Search for the cell housing the specified text and yield its (x, y) center coordinate. 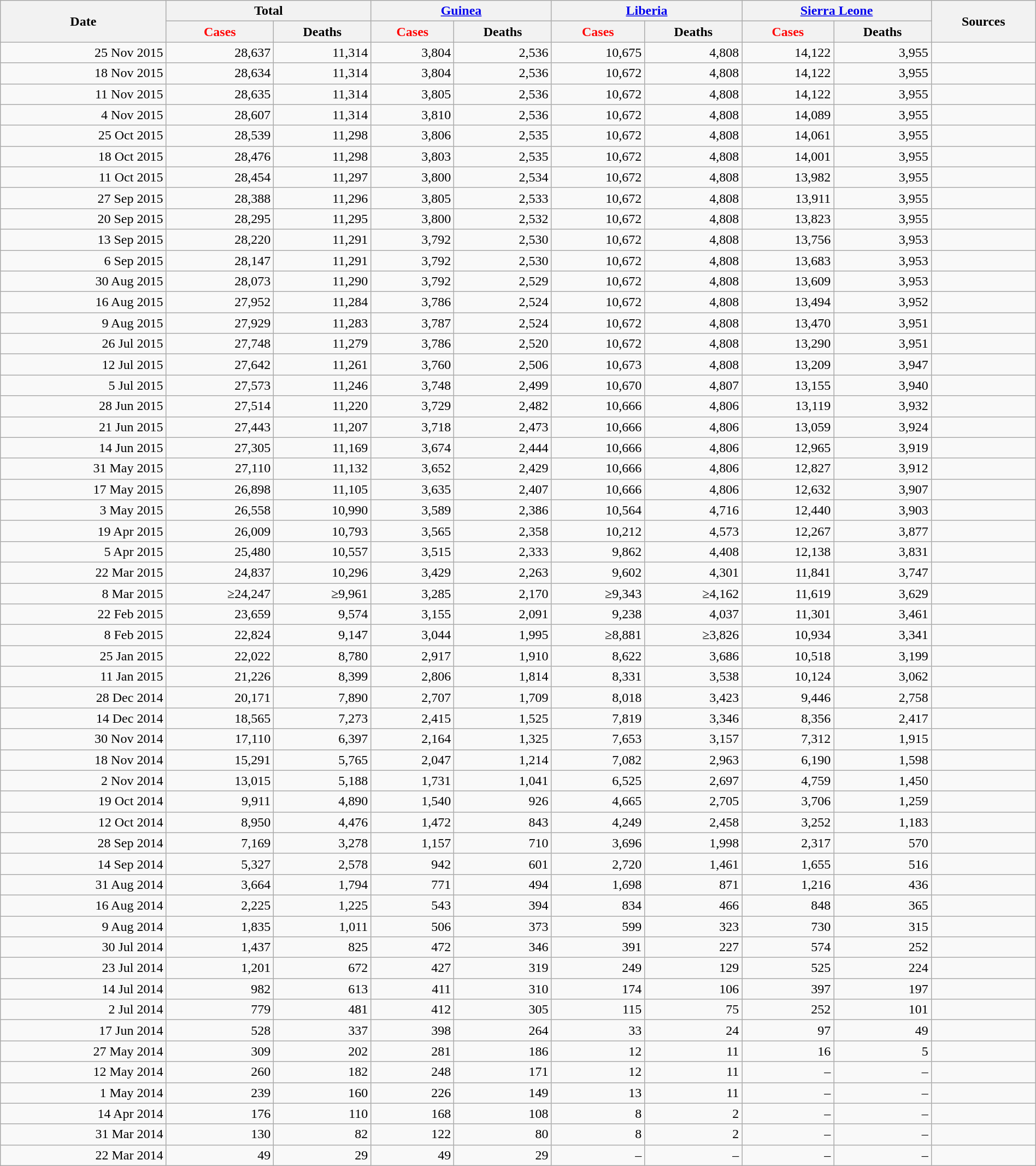
2,533 (503, 198)
506 (413, 927)
122 (413, 1134)
4,759 (788, 781)
28 Sep 2014 (83, 843)
11,220 (322, 406)
≥24,247 (220, 593)
2,386 (503, 510)
323 (693, 927)
25,480 (220, 552)
22 Mar 2015 (83, 572)
3,252 (788, 822)
20 Sep 2015 (83, 219)
1,525 (503, 718)
599 (598, 927)
2,720 (598, 864)
129 (693, 968)
2,499 (503, 385)
3,919 (882, 448)
1,041 (503, 781)
3,729 (413, 406)
427 (413, 968)
10,675 (598, 52)
28,637 (220, 52)
12,440 (788, 510)
825 (322, 947)
260 (220, 1072)
19 Oct 2014 (83, 801)
10,296 (322, 572)
28,295 (220, 219)
14 Apr 2014 (83, 1114)
31 Mar 2014 (83, 1134)
942 (413, 864)
171 (503, 1072)
871 (693, 884)
4,037 (693, 614)
11,261 (322, 365)
14 Jul 2014 (83, 989)
8,780 (322, 656)
23,659 (220, 614)
27,748 (220, 344)
3,877 (882, 531)
22 Mar 2014 (83, 1155)
2,225 (220, 905)
16 Aug 2014 (83, 905)
13,982 (788, 177)
11,841 (788, 572)
2,707 (413, 698)
5,327 (220, 864)
12,827 (788, 468)
4,476 (322, 822)
11,619 (788, 593)
2,806 (413, 677)
4,408 (693, 552)
27,514 (220, 406)
3,538 (693, 677)
2,482 (503, 406)
319 (503, 968)
27,929 (220, 323)
3,652 (413, 468)
28,454 (220, 177)
80 (503, 1134)
14,001 (788, 156)
27 May 2014 (83, 1051)
10,934 (788, 635)
2,506 (503, 365)
1,325 (503, 739)
264 (503, 1030)
10,212 (598, 531)
9,602 (598, 572)
412 (413, 1010)
4,249 (598, 822)
5 (882, 1051)
3,940 (882, 385)
4,573 (693, 531)
1,794 (322, 884)
14 Jun 2015 (83, 448)
11,279 (322, 344)
18 Nov 2015 (83, 73)
33 (598, 1030)
11 Oct 2015 (83, 177)
17 May 2015 (83, 489)
16 (788, 1051)
3,044 (413, 635)
2,317 (788, 843)
26,558 (220, 510)
3,461 (882, 614)
101 (882, 1010)
202 (322, 1051)
2,164 (413, 739)
17,110 (220, 739)
8,950 (220, 822)
11,207 (322, 427)
466 (693, 905)
391 (598, 947)
2 Nov 2014 (83, 781)
19 Apr 2015 (83, 531)
11,105 (322, 489)
1,998 (693, 843)
28,147 (220, 261)
6 Sep 2015 (83, 261)
11 Jan 2015 (83, 677)
28,476 (220, 156)
601 (503, 864)
2,520 (503, 344)
8,622 (598, 656)
20,171 (220, 698)
10,670 (598, 385)
22,022 (220, 656)
494 (503, 884)
315 (882, 927)
1,461 (693, 864)
9,911 (220, 801)
2,444 (503, 448)
346 (503, 947)
9,238 (598, 614)
1,915 (882, 739)
13,494 (788, 302)
11,283 (322, 323)
26,009 (220, 531)
3,748 (413, 385)
7,312 (788, 739)
2,263 (503, 572)
982 (220, 989)
3,423 (693, 698)
13,823 (788, 219)
25 Nov 2015 (83, 52)
23 Jul 2014 (83, 968)
3,810 (413, 115)
197 (882, 989)
1,540 (413, 801)
13,609 (788, 282)
1,655 (788, 864)
5 Apr 2015 (83, 552)
27,952 (220, 302)
226 (413, 1093)
1,835 (220, 927)
411 (413, 989)
481 (322, 1010)
3,806 (413, 136)
13,911 (788, 198)
4,665 (598, 801)
26 Jul 2015 (83, 344)
≥9,343 (598, 593)
1,814 (503, 677)
10,990 (322, 510)
2,358 (503, 531)
2,697 (693, 781)
10,124 (788, 677)
249 (598, 968)
6,397 (322, 739)
13,290 (788, 344)
2,473 (503, 427)
174 (598, 989)
834 (598, 905)
10,518 (788, 656)
2,705 (693, 801)
8,331 (598, 677)
7,819 (598, 718)
2,578 (322, 864)
30 Nov 2014 (83, 739)
1,450 (882, 781)
3,429 (413, 572)
14 Sep 2014 (83, 864)
779 (220, 1010)
186 (503, 1051)
574 (788, 947)
13,209 (788, 365)
3,803 (413, 156)
3,706 (788, 801)
10,673 (598, 365)
12 Jul 2015 (83, 365)
848 (788, 905)
14,061 (788, 136)
130 (220, 1134)
3,924 (882, 427)
4,301 (693, 572)
710 (503, 843)
1,698 (598, 884)
3,341 (882, 635)
9,862 (598, 552)
3,674 (413, 448)
12,267 (788, 531)
3,686 (693, 656)
9 Aug 2014 (83, 927)
12,138 (788, 552)
227 (693, 947)
305 (503, 1010)
≥8,881 (598, 635)
3,629 (882, 593)
672 (322, 968)
3,515 (413, 552)
281 (413, 1051)
21,226 (220, 677)
2,529 (503, 282)
82 (322, 1134)
7,653 (598, 739)
2,917 (413, 656)
2,963 (693, 760)
≥4,162 (693, 593)
2,407 (503, 489)
30 Jul 2014 (83, 947)
10,557 (322, 552)
3,155 (413, 614)
1,731 (413, 781)
1,437 (220, 947)
13,015 (220, 781)
248 (413, 1072)
106 (693, 989)
1,598 (882, 760)
730 (788, 927)
7,082 (598, 760)
11,295 (322, 219)
2,532 (503, 219)
97 (788, 1030)
182 (322, 1072)
3,831 (882, 552)
3,932 (882, 406)
9,446 (788, 698)
10,564 (598, 510)
108 (503, 1114)
27,573 (220, 385)
17 Jun 2014 (83, 1030)
Total (269, 11)
1,214 (503, 760)
1,472 (413, 822)
12,965 (788, 448)
3,787 (413, 323)
1 May 2014 (83, 1093)
528 (220, 1030)
365 (882, 905)
2,758 (882, 698)
2 Jul 2014 (83, 1010)
25 Oct 2015 (83, 136)
8,399 (322, 677)
397 (788, 989)
28,073 (220, 282)
13,683 (788, 261)
2,170 (503, 593)
11,169 (322, 448)
11,284 (322, 302)
3,157 (693, 739)
9,147 (322, 635)
5 Jul 2015 (83, 385)
1,201 (220, 968)
7,273 (322, 718)
21 Jun 2015 (83, 427)
12 May 2014 (83, 1072)
13,756 (788, 239)
1,709 (503, 698)
27,642 (220, 365)
3,635 (413, 489)
771 (413, 884)
1,183 (882, 822)
24,837 (220, 572)
3,589 (413, 510)
3,664 (220, 884)
8,018 (598, 698)
2,415 (413, 718)
168 (413, 1114)
337 (322, 1030)
13 (598, 1093)
11 Nov 2015 (83, 94)
22,824 (220, 635)
1,216 (788, 884)
≥3,826 (693, 635)
5,188 (322, 781)
394 (503, 905)
309 (220, 1051)
160 (322, 1093)
26,898 (220, 489)
27,110 (220, 468)
11,290 (322, 282)
3,565 (413, 531)
3,199 (882, 656)
11,297 (322, 177)
3,285 (413, 593)
1,995 (503, 635)
3,278 (322, 843)
3,952 (882, 302)
7,890 (322, 698)
7,169 (220, 843)
5,765 (322, 760)
8,356 (788, 718)
28,220 (220, 239)
3,062 (882, 677)
12 Oct 2014 (83, 822)
31 Aug 2014 (83, 884)
6,190 (788, 760)
≥9,961 (322, 593)
2,534 (503, 177)
28,539 (220, 136)
3,747 (882, 572)
3,346 (693, 718)
Sierra Leone (837, 11)
3,760 (413, 365)
436 (882, 884)
310 (503, 989)
13,119 (788, 406)
570 (882, 843)
613 (322, 989)
4,890 (322, 801)
2,458 (693, 822)
3,696 (598, 843)
28,388 (220, 198)
10,793 (322, 531)
115 (598, 1010)
3,947 (882, 365)
27,305 (220, 448)
9 Aug 2015 (83, 323)
11,296 (322, 198)
11,132 (322, 468)
11,301 (788, 614)
3,903 (882, 510)
11,246 (322, 385)
12,632 (788, 489)
1,259 (882, 801)
31 May 2015 (83, 468)
Liberia (647, 11)
Date (83, 21)
28 Jun 2015 (83, 406)
149 (503, 1093)
2,047 (413, 760)
30 Aug 2015 (83, 282)
2,091 (503, 614)
239 (220, 1093)
3,907 (882, 489)
4 Nov 2015 (83, 115)
28,607 (220, 115)
28,635 (220, 94)
3,718 (413, 427)
18,565 (220, 718)
2,333 (503, 552)
3,912 (882, 468)
13 Sep 2015 (83, 239)
13,155 (788, 385)
543 (413, 905)
926 (503, 801)
Guinea (461, 11)
373 (503, 927)
472 (413, 947)
13,059 (788, 427)
22 Feb 2015 (83, 614)
24 (693, 1030)
8 Feb 2015 (83, 635)
8 Mar 2015 (83, 593)
110 (322, 1114)
176 (220, 1114)
398 (413, 1030)
27 Sep 2015 (83, 198)
Sources (984, 21)
1,011 (322, 927)
27,443 (220, 427)
224 (882, 968)
13,470 (788, 323)
28,634 (220, 73)
843 (503, 822)
2,417 (882, 718)
3 May 2015 (83, 510)
18 Oct 2015 (83, 156)
18 Nov 2014 (83, 760)
16 Aug 2015 (83, 302)
1,910 (503, 656)
75 (693, 1010)
4,807 (693, 385)
14,089 (788, 115)
15,291 (220, 760)
1,157 (413, 843)
14 Dec 2014 (83, 718)
9,574 (322, 614)
25 Jan 2015 (83, 656)
2,429 (503, 468)
4,716 (693, 510)
28 Dec 2014 (83, 698)
6,525 (598, 781)
1,225 (322, 905)
516 (882, 864)
525 (788, 968)
